Pinpoint the cell where the given text exists, returning its (x, y) midpoint coordinate. 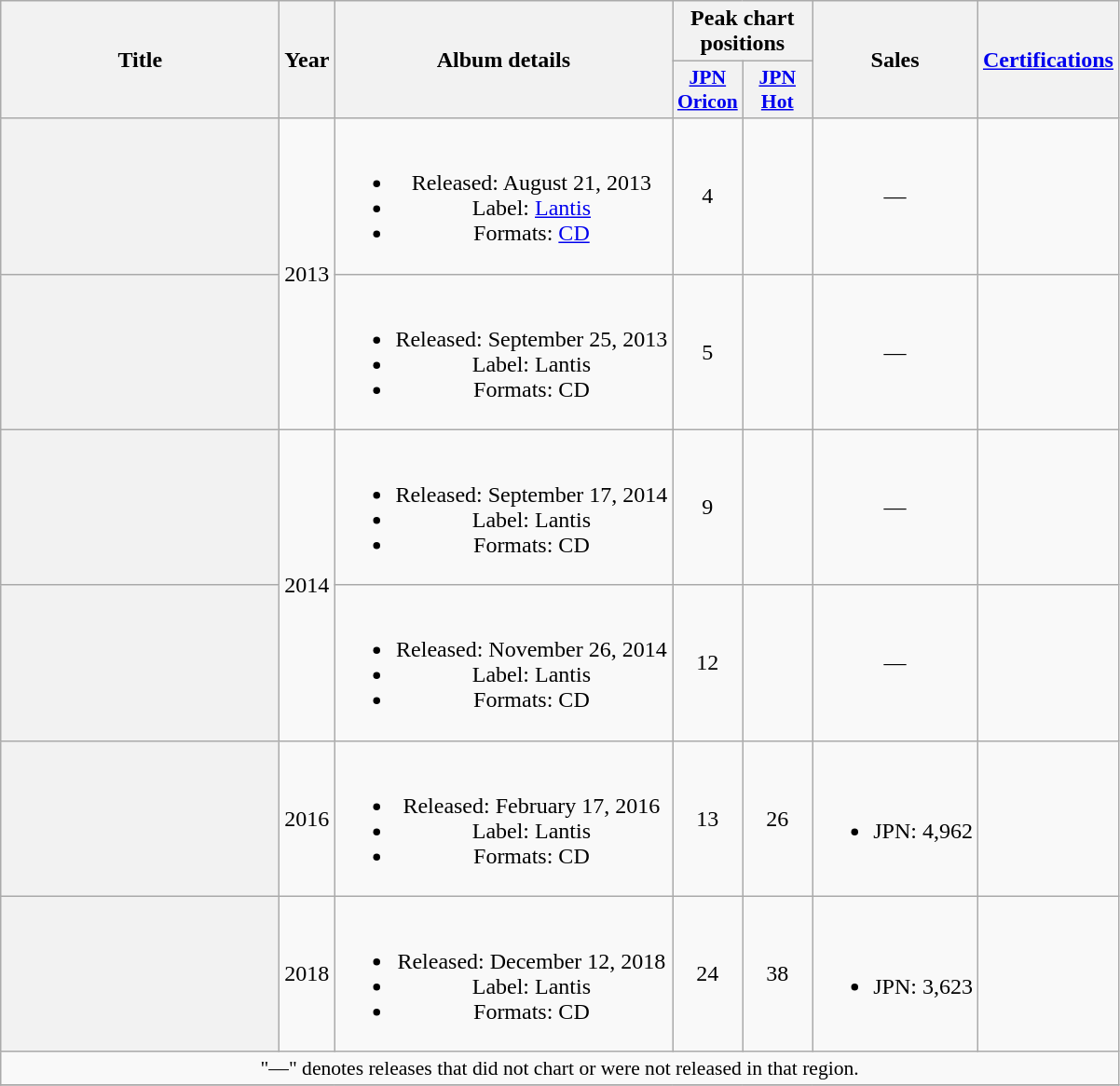
Released: September 25, 2013Label: LantisFormats: CD (503, 352)
2016 (307, 818)
Released: September 17, 2014Label: LantisFormats: CD (503, 507)
Sales (895, 60)
38 (777, 974)
JPN: 4,962 (895, 818)
Released: February 17, 2016Label: LantisFormats: CD (503, 818)
"—" denotes releases that did not chart or were not released in that region. (560, 1068)
Year (307, 60)
2013 (307, 274)
Released: August 21, 2013Label: LantisFormats: CD (503, 196)
5 (708, 352)
26 (777, 818)
2014 (307, 585)
Released: November 26, 2014Label: LantisFormats: CD (503, 663)
JPNHot (777, 89)
4 (708, 196)
9 (708, 507)
Certifications (1047, 60)
24 (708, 974)
Title (140, 60)
Released: December 12, 2018Label: LantisFormats: CD (503, 974)
13 (708, 818)
JPN: 3,623 (895, 974)
2018 (307, 974)
Peak chart positions (743, 32)
JPNOricon (708, 89)
Album details (503, 60)
12 (708, 663)
